Capture the cell that displays the provided text and extract its (x, y) central coordinate. 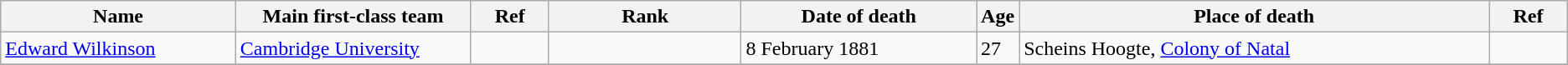
Scheins Hoogte, Colony of Natal (1255, 48)
8 February 1881 (859, 48)
27 (998, 48)
Age (998, 17)
Cambridge University (353, 48)
Date of death (859, 17)
Name (119, 17)
Main first-class team (353, 17)
Rank (645, 17)
Place of death (1255, 17)
Edward Wilkinson (119, 48)
